Return the [X, Y] coordinate for the center point of the cell that contains the specified text.  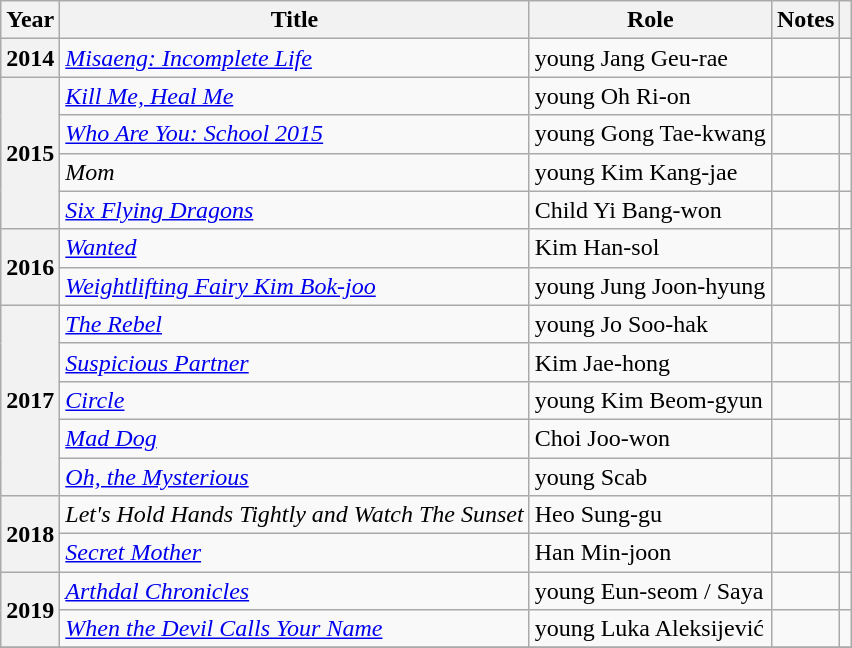
young Oh Ri-on [650, 96]
Who Are You: School 2015 [294, 134]
Arthdal Chronicles [294, 591]
young Jang Geu-rae [650, 58]
Oh, the Mysterious [294, 477]
young Scab [650, 477]
Mom [294, 172]
Wanted [294, 248]
Suspicious Partner [294, 362]
Six Flying Dragons [294, 210]
young Kim Kang-jae [650, 172]
2016 [30, 267]
Title [294, 20]
Weightlifting Fairy Kim Bok-joo [294, 286]
Misaeng: Incomplete Life [294, 58]
young Eun-seom / Saya [650, 591]
Year [30, 20]
2018 [30, 534]
Role [650, 20]
When the Devil Calls Your Name [294, 629]
young Kim Beom-gyun [650, 400]
Kim Jae-hong [650, 362]
young Gong Tae-kwang [650, 134]
young Jung Joon-hyung [650, 286]
2014 [30, 58]
Child Yi Bang-won [650, 210]
Kim Han-sol [650, 248]
2015 [30, 153]
Choi Joo-won [650, 438]
young Luka Aleksijević [650, 629]
Mad Dog [294, 438]
The Rebel [294, 324]
Circle [294, 400]
Heo Sung-gu [650, 515]
2017 [30, 400]
Let's Hold Hands Tightly and Watch The Sunset [294, 515]
Han Min-joon [650, 553]
2019 [30, 610]
Kill Me, Heal Me [294, 96]
Notes [805, 20]
young Jo Soo-hak [650, 324]
Secret Mother [294, 553]
